Capture the cell that displays the provided text and extract its [x, y] central coordinate. 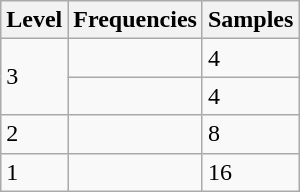
Samples [250, 20]
16 [250, 172]
8 [250, 134]
Frequencies [136, 20]
1 [34, 172]
3 [34, 77]
2 [34, 134]
Level [34, 20]
